Scan for the cell matching the given text and deliver its [x, y] coordinate at center. 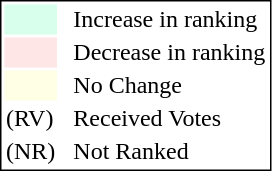
(RV) [30, 119]
Increase in ranking [170, 19]
Decrease in ranking [170, 53]
Not Ranked [170, 151]
No Change [170, 85]
Received Votes [170, 119]
(NR) [30, 151]
